Detect which cell encompasses the target text, then output its (x, y) center coordinate. 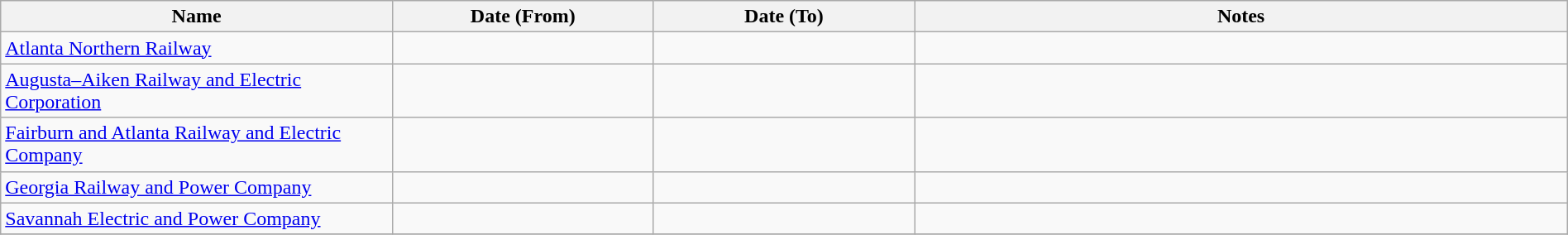
Date (From) (523, 17)
Augusta–Aiken Railway and Electric Corporation (197, 91)
Notes (1241, 17)
Georgia Railway and Power Company (197, 187)
Savannah Electric and Power Company (197, 218)
Fairburn and Atlanta Railway and Electric Company (197, 144)
Name (197, 17)
Date (To) (784, 17)
Atlanta Northern Railway (197, 48)
